Find where the given text appears and provide that cell's center as [X, Y] coordinate. 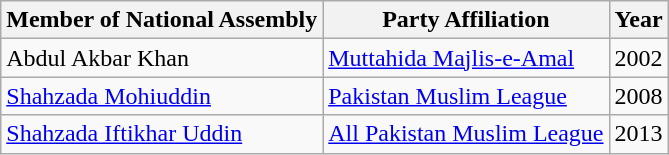
Member of National Assembly [162, 20]
Party Affiliation [466, 20]
Year [638, 20]
2008 [638, 96]
Muttahida Majlis-e-Amal [466, 58]
All Pakistan Muslim League [466, 134]
2013 [638, 134]
Abdul Akbar Khan [162, 58]
Pakistan Muslim League [466, 96]
Shahzada Mohiuddin [162, 96]
Shahzada Iftikhar Uddin [162, 134]
2002 [638, 58]
